Return the [x, y] coordinate for the center point of the cell that contains the specified text.  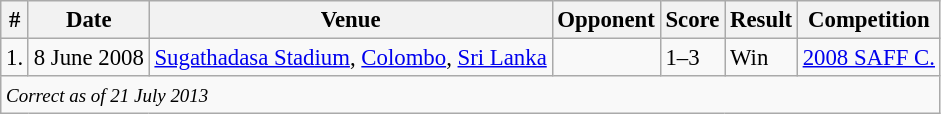
Venue [350, 20]
Opponent [606, 20]
Sugathadasa Stadium, Colombo, Sri Lanka [350, 58]
Competition [868, 20]
2008 SAFF C. [868, 58]
# [15, 20]
Win [762, 58]
Result [762, 20]
Score [692, 20]
Date [88, 20]
8 June 2008 [88, 58]
1. [15, 58]
1–3 [692, 58]
Correct as of 21 July 2013 [471, 95]
